Return (x, y) of the center of cell containing provided text 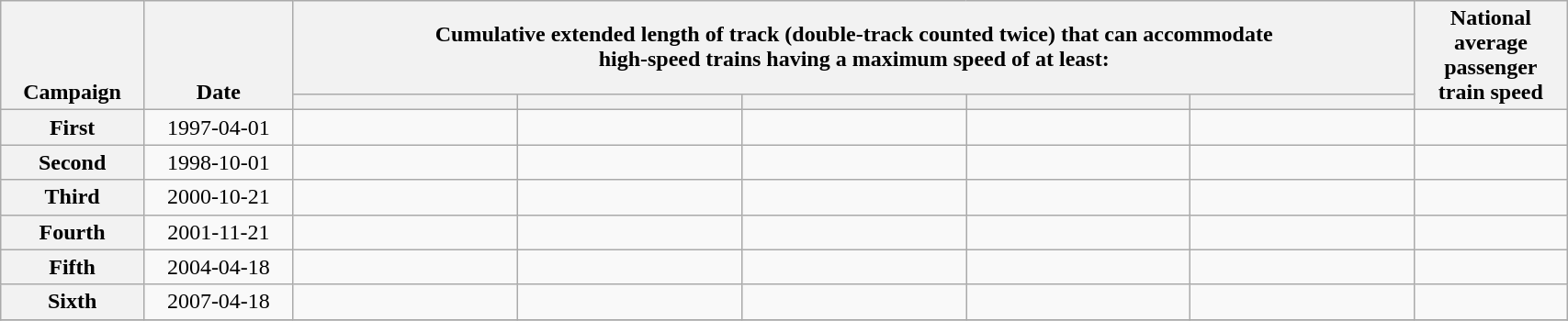
2004-04-18 (219, 267)
2007-04-18 (219, 302)
Fourth (73, 232)
Cumulative extended length of track (double-track counted twice) that can accommodatehigh-speed trains having a maximum speed of at least: (854, 48)
First (73, 127)
Third (73, 197)
Campaign (73, 55)
2001-11-21 (219, 232)
Fifth (73, 267)
1998-10-01 (219, 162)
Date (219, 55)
2000-10-21 (219, 197)
Nationalaveragepassengertrain speed (1491, 55)
Second (73, 162)
1997-04-01 (219, 127)
Sixth (73, 302)
